Identify which cell holds the provided text, then report its (X, Y) central coordinate. 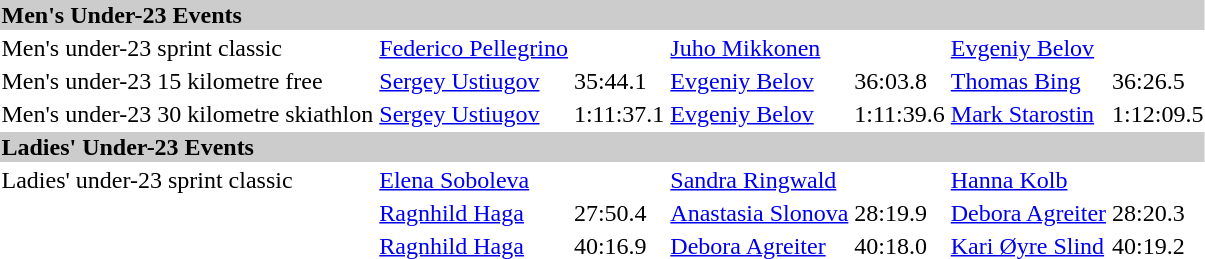
Men's under-23 15 kilometre free (188, 81)
1:12:09.5 (1158, 114)
Sandra Ringwald (760, 180)
1:11:39.6 (900, 114)
28:20.3 (1158, 213)
Ragnhild Haga (474, 213)
Federico Pellegrino (474, 48)
Elena Soboleva (474, 180)
Anastasia Slonova (760, 213)
35:44.1 (618, 81)
Juho Mikkonen (760, 48)
Ladies' under-23 sprint classic (188, 180)
36:26.5 (1158, 81)
Mark Starostin (1028, 114)
Debora Agreiter (1028, 213)
Ladies' Under-23 Events (602, 147)
Men's Under-23 Events (602, 15)
27:50.4 (618, 213)
Men's under-23 30 kilometre skiathlon (188, 114)
36:03.8 (900, 81)
Hanna Kolb (1028, 180)
1:11:37.1 (618, 114)
28:19.9 (900, 213)
Thomas Bing (1028, 81)
Men's under-23 sprint classic (188, 48)
